Capture the cell that displays the provided text and extract its [x, y] central coordinate. 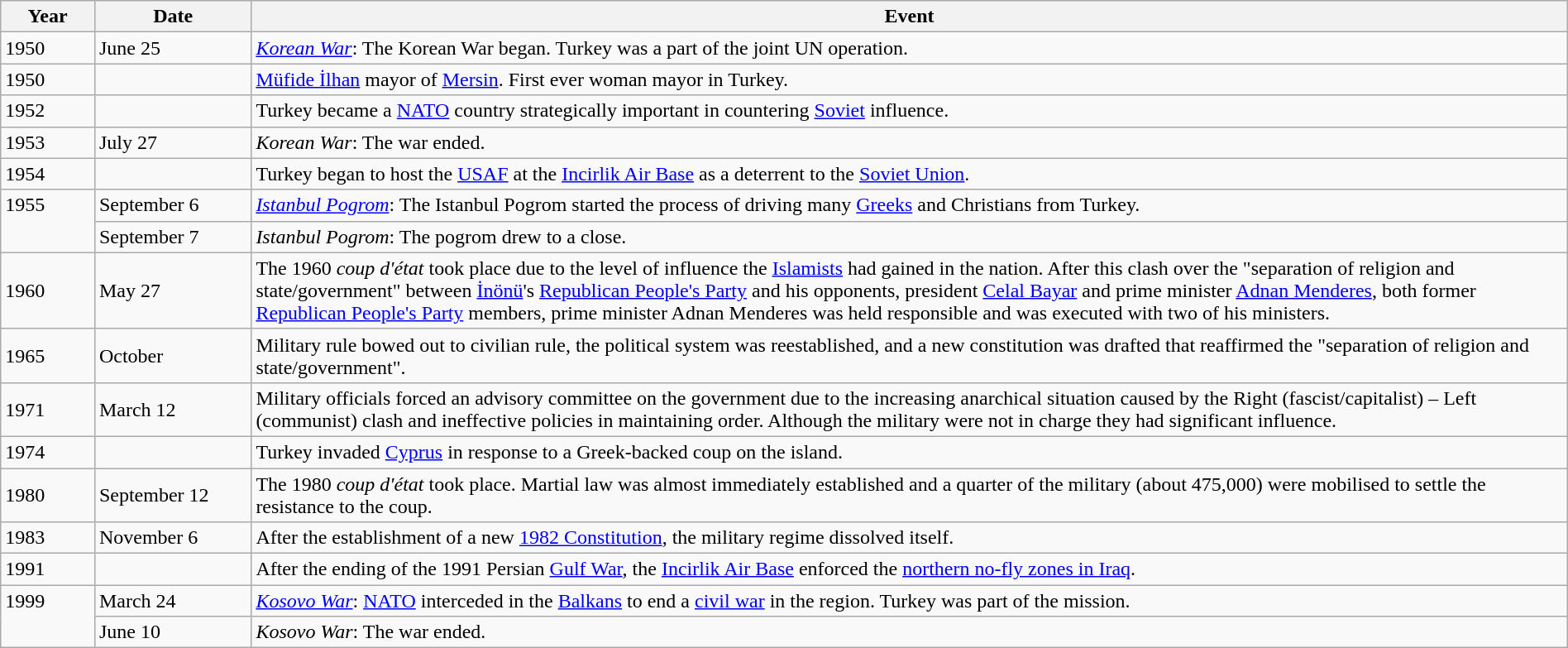
Date [172, 17]
Kosovo War: The war ended. [910, 632]
Korean War: The Korean War began. Turkey was a part of the joint UN operation. [910, 48]
September 7 [172, 237]
1971 [48, 409]
Korean War: The war ended. [910, 142]
June 25 [172, 48]
1999 [48, 617]
Event [910, 17]
1965 [48, 356]
June 10 [172, 632]
May 27 [172, 290]
1952 [48, 111]
Müfide İlhan mayor of Mersin. First ever woman mayor in Turkey. [910, 79]
1991 [48, 569]
1960 [48, 290]
October [172, 356]
After the establishment of a new 1982 Constitution, the military regime dissolved itself. [910, 538]
1980 [48, 495]
March 12 [172, 409]
1954 [48, 174]
July 27 [172, 142]
Turkey became a NATO country strategically important in countering Soviet influence. [910, 111]
1974 [48, 452]
Turkey began to host the USAF at the Incirlik Air Base as a deterrent to the Soviet Union. [910, 174]
After the ending of the 1991 Persian Gulf War, the Incirlik Air Base enforced the northern no-fly zones in Iraq. [910, 569]
Turkey invaded Cyprus in response to a Greek-backed coup on the island. [910, 452]
Istanbul Pogrom: The pogrom drew to a close. [910, 237]
September 6 [172, 205]
Kosovo War: NATO interceded in the Balkans to end a civil war in the region. Turkey was part of the mission. [910, 601]
Year [48, 17]
March 24 [172, 601]
Istanbul Pogrom: The Istanbul Pogrom started the process of driving many Greeks and Christians from Turkey. [910, 205]
November 6 [172, 538]
1955 [48, 221]
September 12 [172, 495]
1983 [48, 538]
1953 [48, 142]
